Determine the [X, Y] coordinate at the center of the cell enclosing the given text.  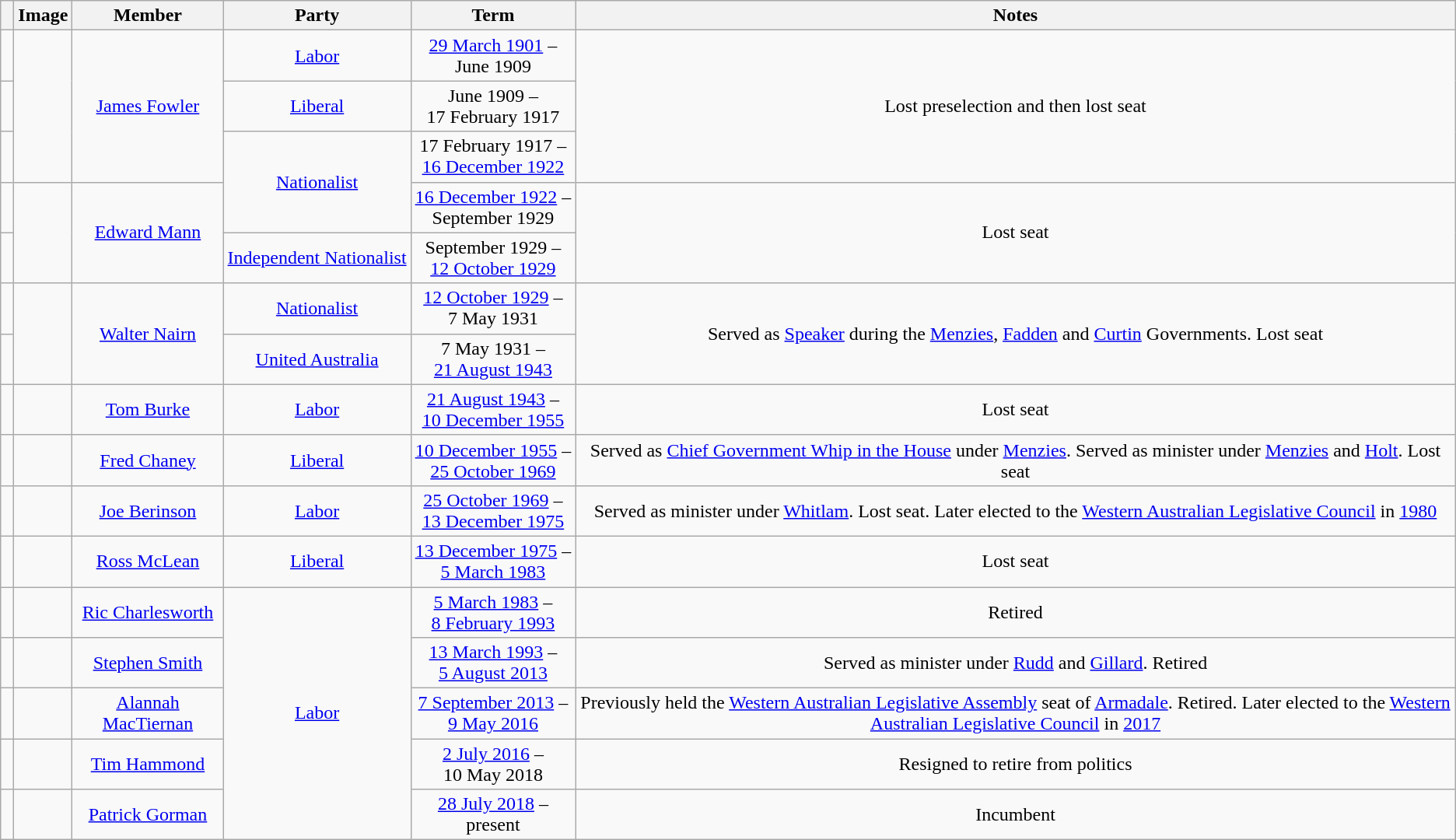
James Fowler [148, 106]
Served as minister under Rudd and Gillard. Retired [1016, 663]
Lost preselection and then lost seat [1016, 106]
Party [317, 16]
Ross McLean [148, 562]
Alannah MacTiernan [148, 714]
5 March 1983 –8 February 1993 [493, 611]
13 December 1975 –5 March 1983 [493, 562]
10 December 1955 –25 October 1969 [493, 460]
Term [493, 16]
Notes [1016, 16]
Stephen Smith [148, 663]
Joe Berinson [148, 510]
Patrick Gorman [148, 815]
2 July 2016 –10 May 2018 [493, 764]
Image [44, 16]
25 October 1969 –13 December 1975 [493, 510]
28 July 2018 –present [493, 815]
September 1929 –12 October 1929 [493, 258]
12 October 1929 –7 May 1931 [493, 308]
7 May 1931 –21 August 1943 [493, 359]
Served as Speaker during the Menzies, Fadden and Curtin Governments. Lost seat [1016, 334]
Walter Nairn [148, 334]
7 September 2013 –9 May 2016 [493, 714]
Tim Hammond [148, 764]
Tom Burke [148, 409]
Edward Mann [148, 233]
13 March 1993 –5 August 2013 [493, 663]
United Australia [317, 359]
Resigned to retire from politics [1016, 764]
Ric Charlesworth [148, 611]
21 August 1943 –10 December 1955 [493, 409]
Member [148, 16]
Retired [1016, 611]
16 December 1922 –September 1929 [493, 207]
Served as Chief Government Whip in the House under Menzies. Served as minister under Menzies and Holt. Lost seat [1016, 460]
Served as minister under Whitlam. Lost seat. Later elected to the Western Australian Legislative Council in 1980 [1016, 510]
29 March 1901 –June 1909 [493, 56]
Incumbent [1016, 815]
17 February 1917 –16 December 1922 [493, 157]
June 1909 –17 February 1917 [493, 106]
Independent Nationalist [317, 258]
Fred Chaney [148, 460]
